Return the (X, Y) coordinate for the center point of the cell that contains the specified text.  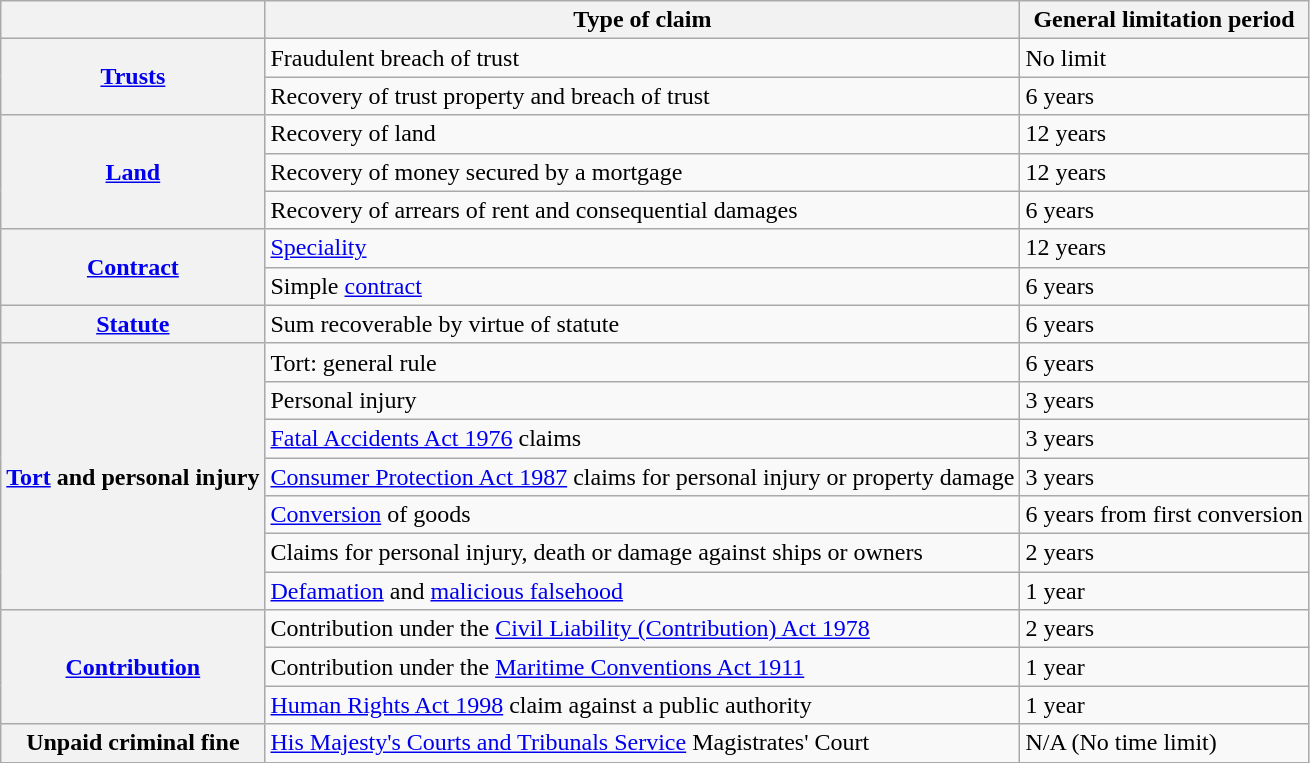
Recovery of money secured by a mortgage (642, 172)
Speciality (642, 248)
Consumer Protection Act 1987 claims for personal injury or property damage (642, 477)
Sum recoverable by virtue of statute (642, 324)
Trusts (133, 77)
Tort: general rule (642, 362)
Contribution under the Maritime Conventions Act 1911 (642, 667)
No limit (1164, 58)
Unpaid criminal fine (133, 743)
Type of claim (642, 20)
His Majesty's Courts and Tribunals Service Magistrates' Court (642, 743)
Human Rights Act 1998 claim against a public authority (642, 705)
6 years from first conversion (1164, 515)
Land (133, 172)
Recovery of land (642, 134)
Conversion of goods (642, 515)
Claims for personal injury, death or damage against ships or owners (642, 553)
Fatal Accidents Act 1976 claims (642, 438)
General limitation period (1164, 20)
Simple contract (642, 286)
Defamation and malicious falsehood (642, 591)
Personal injury (642, 400)
Contract (133, 267)
Contribution (133, 667)
N/A (No time limit) (1164, 743)
Contribution under the Civil Liability (Contribution) Act 1978 (642, 629)
Statute (133, 324)
Fraudulent breach of trust (642, 58)
Recovery of arrears of rent and consequential damages (642, 210)
Recovery of trust property and breach of trust (642, 96)
Tort and personal injury (133, 476)
